Capture the cell that displays the provided text and extract its (x, y) central coordinate. 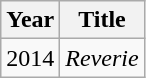
Reverie (102, 58)
Year (30, 20)
2014 (30, 58)
Title (102, 20)
